Provide the (X, Y) coordinate of the cell's center where the given text is located.  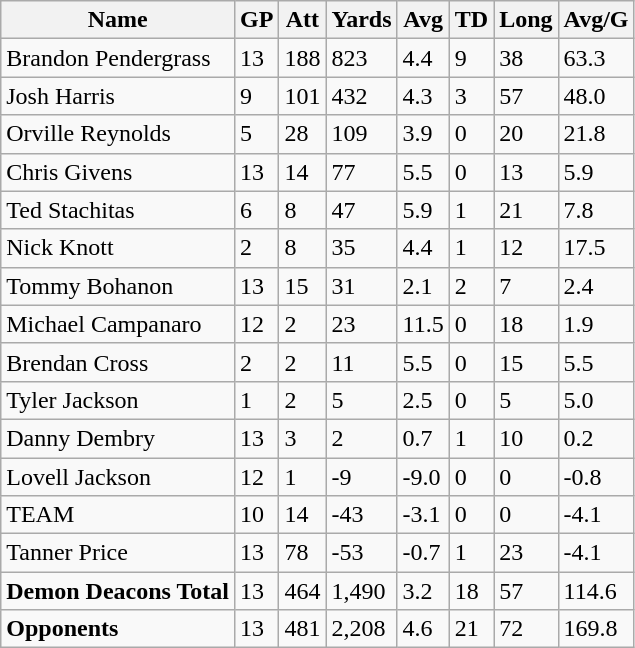
35 (362, 248)
Tommy Bohanon (118, 286)
31 (362, 286)
Avg/G (596, 20)
Orville Reynolds (118, 134)
-0.8 (596, 477)
Michael Campanaro (118, 324)
Demon Deacons Total (118, 591)
38 (526, 58)
7.8 (596, 210)
Tyler Jackson (118, 400)
-43 (362, 515)
20 (526, 134)
11 (362, 362)
Nick Knott (118, 248)
21.8 (596, 134)
47 (362, 210)
2.1 (423, 286)
823 (362, 58)
0.7 (423, 438)
188 (302, 58)
Long (526, 20)
6 (256, 210)
-9 (362, 477)
4.3 (423, 96)
464 (302, 591)
28 (302, 134)
2.4 (596, 286)
-3.1 (423, 515)
Danny Dembry (118, 438)
77 (362, 172)
Opponents (118, 629)
63.3 (596, 58)
432 (362, 96)
114.6 (596, 591)
Att (302, 20)
3.2 (423, 591)
Tanner Price (118, 553)
109 (362, 134)
3.9 (423, 134)
Ted Stachitas (118, 210)
4.6 (423, 629)
TEAM (118, 515)
11.5 (423, 324)
Brandon Pendergrass (118, 58)
Name (118, 20)
78 (302, 553)
72 (526, 629)
GP (256, 20)
7 (526, 286)
Lovell Jackson (118, 477)
Chris Givens (118, 172)
-9.0 (423, 477)
Brendan Cross (118, 362)
169.8 (596, 629)
Josh Harris (118, 96)
2.5 (423, 400)
TD (471, 20)
481 (302, 629)
5.0 (596, 400)
0.2 (596, 438)
Yards (362, 20)
48.0 (596, 96)
17.5 (596, 248)
1.9 (596, 324)
2,208 (362, 629)
-0.7 (423, 553)
-53 (362, 553)
1,490 (362, 591)
Avg (423, 20)
101 (302, 96)
